Capture the cell that displays the provided text and extract its [X, Y] central coordinate. 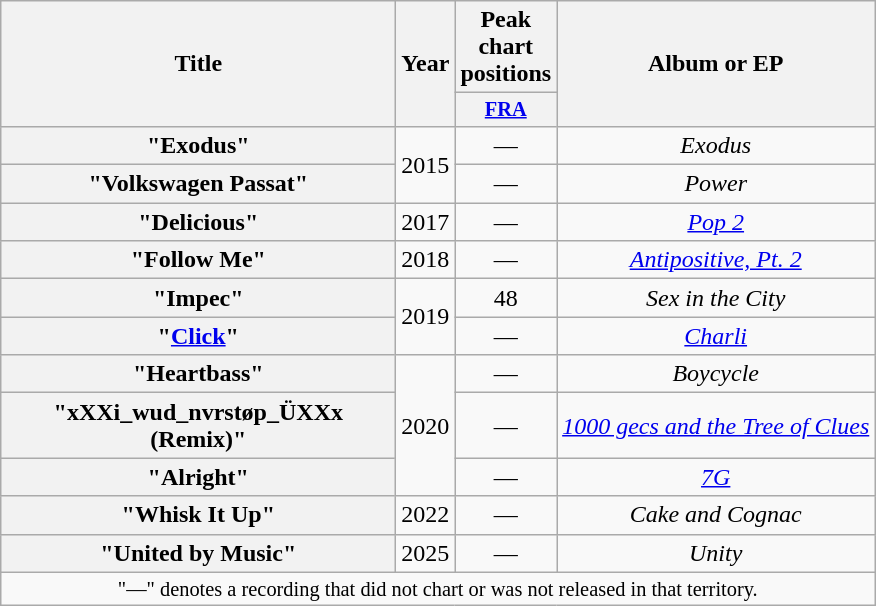
"xXXi_wud_nvrstøp_ÜXXx (Remix)" [198, 426]
48 [506, 298]
2025 [426, 553]
2022 [426, 515]
2017 [426, 222]
2015 [426, 164]
Antipositive, Pt. 2 [716, 260]
2020 [426, 426]
"Alright" [198, 477]
1000 gecs and the Tree of Clues [716, 426]
"Click" [198, 336]
"Exodus" [198, 145]
2018 [426, 260]
Boycycle [716, 374]
Cake and Cognac [716, 515]
"Whisk It Up" [198, 515]
Charli [716, 336]
Title [198, 64]
Album or EP [716, 64]
7G [716, 477]
2019 [426, 317]
Sex in the City [716, 298]
"Volkswagen Passat" [198, 184]
"Delicious" [198, 222]
Pop 2 [716, 222]
Unity [716, 553]
Year [426, 64]
"Follow Me" [198, 260]
Power [716, 184]
"—" denotes a recording that did not chart or was not released in that territory. [438, 589]
Exodus [716, 145]
FRA [506, 110]
"United by Music" [198, 553]
"Impec" [198, 298]
Peak chart positions [506, 47]
"Heartbass" [198, 374]
